Pinpoint the cell where the given text exists, returning its [X, Y] midpoint coordinate. 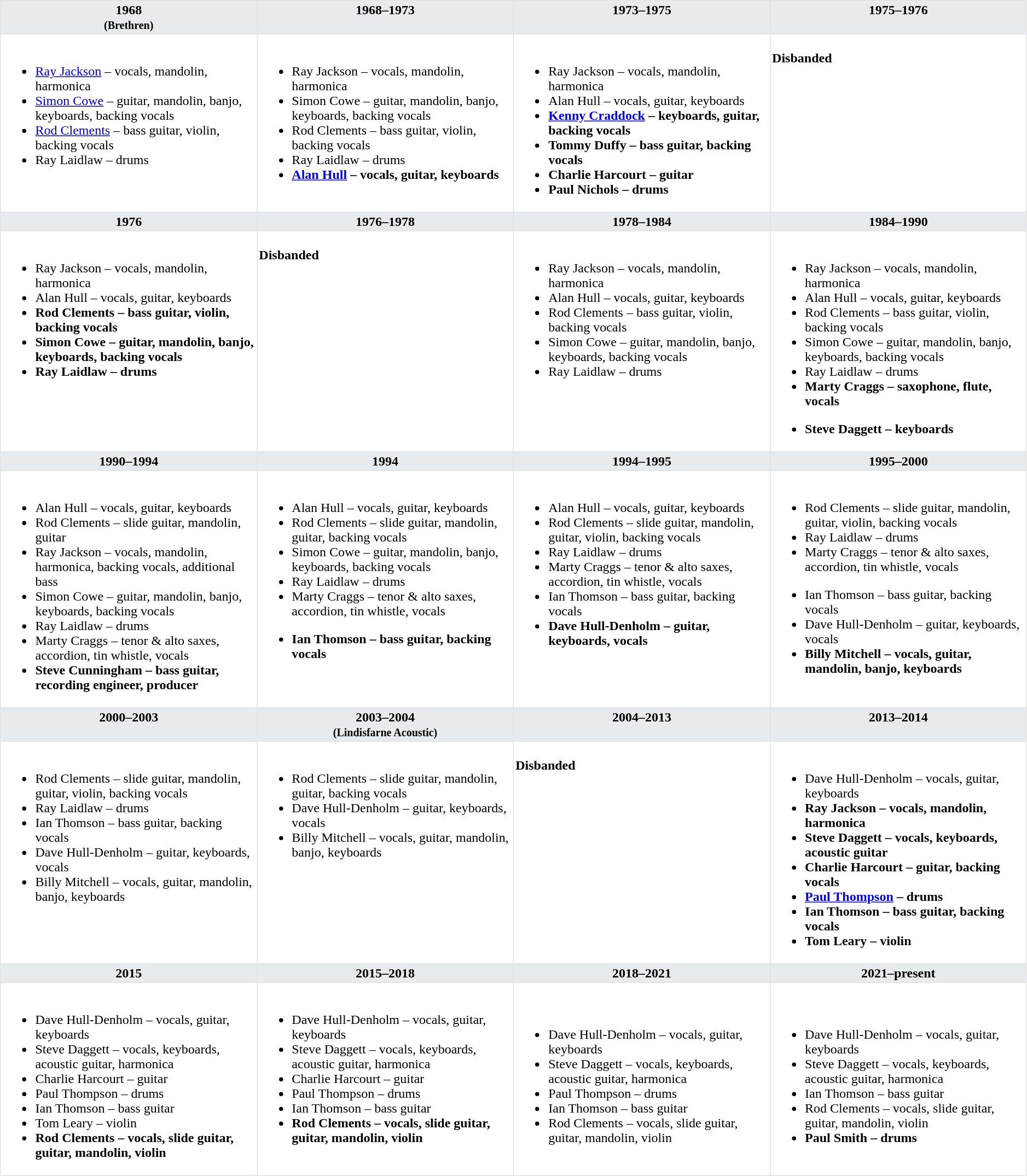
2018–2021 [641, 973]
2003–2004(Lindisfarne Acoustic) [385, 725]
1978–1984 [641, 222]
1973–1975 [641, 18]
2015–2018 [385, 973]
2021–present [898, 973]
2000–2003 [129, 725]
1975–1976 [898, 18]
1990–1994 [129, 461]
2015 [129, 973]
1994–1995 [641, 461]
1984–1990 [898, 222]
1995–2000 [898, 461]
1976–1978 [385, 222]
1968(Brethren) [129, 18]
1968–1973 [385, 18]
2013–2014 [898, 725]
2004–2013 [641, 725]
1994 [385, 461]
1976 [129, 222]
